Return the (X, Y) coordinate for the center point of the cell that contains the specified text.  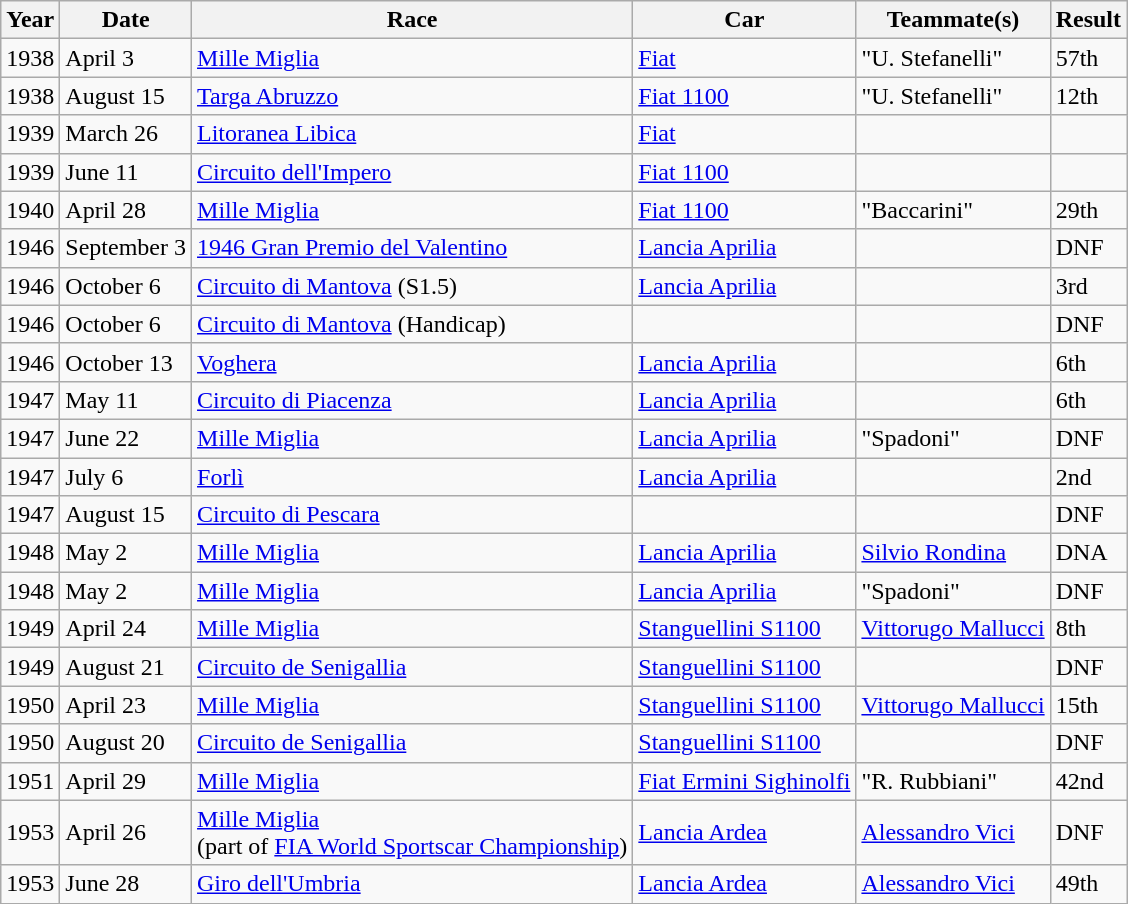
Mille Miglia(part of FIA World Sportscar Championship) (412, 832)
Teammate(s) (953, 20)
Giro dell'Umbria (412, 884)
Targa Abruzzo (412, 96)
Year (30, 20)
March 26 (126, 134)
Circuito di Pescara (412, 515)
Circuito dell'Impero (412, 172)
April 26 (126, 832)
July 6 (126, 477)
Race (412, 20)
15th (1088, 705)
"R. Rubbiani" (953, 781)
1946 Gran Premio del Valentino (412, 248)
DNA (1088, 553)
Circuito di Piacenza (412, 400)
April 3 (126, 58)
Fiat Ermini Sighinolfi (744, 781)
Voghera (412, 362)
August 20 (126, 743)
Circuito di Mantova (Handicap) (412, 324)
Result (1088, 20)
April 23 (126, 705)
1940 (30, 210)
August 21 (126, 667)
29th (1088, 210)
Circuito di Mantova (S1.5) (412, 286)
June 22 (126, 438)
1951 (30, 781)
"Baccarini" (953, 210)
June 28 (126, 884)
April 24 (126, 629)
Silvio Rondina (953, 553)
3rd (1088, 286)
April 28 (126, 210)
12th (1088, 96)
Date (126, 20)
May 11 (126, 400)
Litoranea Libica (412, 134)
57th (1088, 58)
Forlì (412, 477)
8th (1088, 629)
42nd (1088, 781)
Car (744, 20)
October 13 (126, 362)
April 29 (126, 781)
September 3 (126, 248)
June 11 (126, 172)
2nd (1088, 477)
49th (1088, 884)
